Output the (x, y) coordinate of the center of the cell containing the given text.  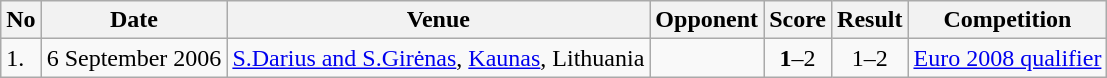
Score (798, 20)
Competition (1008, 20)
Result (870, 20)
Euro 2008 qualifier (1008, 58)
6 September 2006 (134, 58)
Opponent (707, 20)
No (21, 20)
Venue (438, 20)
S.Darius and S.Girėnas, Kaunas, Lithuania (438, 58)
Date (134, 20)
1. (21, 58)
